Detect which cell encompasses the target text, then output its (x, y) center coordinate. 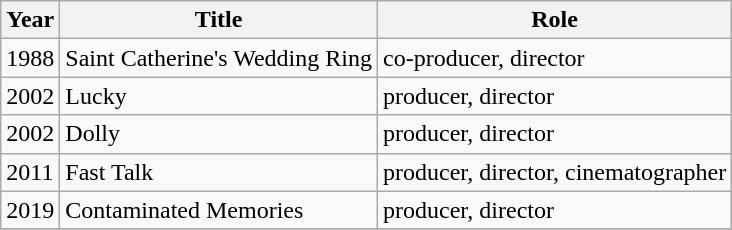
Fast Talk (219, 172)
producer, director, cinematographer (554, 172)
Dolly (219, 134)
Title (219, 20)
1988 (30, 58)
Role (554, 20)
Year (30, 20)
Saint Catherine's Wedding Ring (219, 58)
Lucky (219, 96)
co-producer, director (554, 58)
2011 (30, 172)
2019 (30, 210)
Contaminated Memories (219, 210)
